For the text-containing cell, return its midpoint in [x, y] coordinate format. 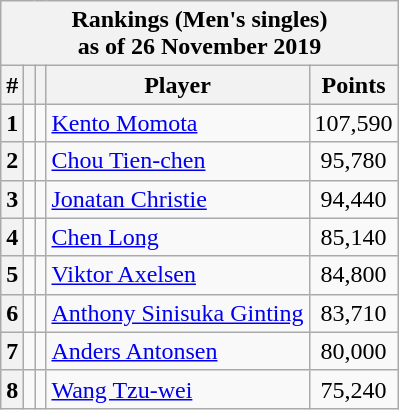
4 [12, 237]
80,000 [354, 351]
83,710 [354, 313]
6 [12, 313]
3 [12, 199]
Chen Long [178, 237]
75,240 [354, 389]
8 [12, 389]
Jonatan Christie [178, 199]
Viktor Axelsen [178, 275]
Chou Tien-chen [178, 161]
107,590 [354, 123]
# [12, 85]
Rankings (Men's singles)as of 26 November 2019 [200, 34]
Points [354, 85]
Anders Antonsen [178, 351]
Anthony Sinisuka Ginting [178, 313]
85,140 [354, 237]
Wang Tzu-wei [178, 389]
95,780 [354, 161]
5 [12, 275]
Kento Momota [178, 123]
7 [12, 351]
1 [12, 123]
94,440 [354, 199]
84,800 [354, 275]
2 [12, 161]
Player [178, 85]
